Locate the cell with the specified text and output its (X, Y) center coordinate. 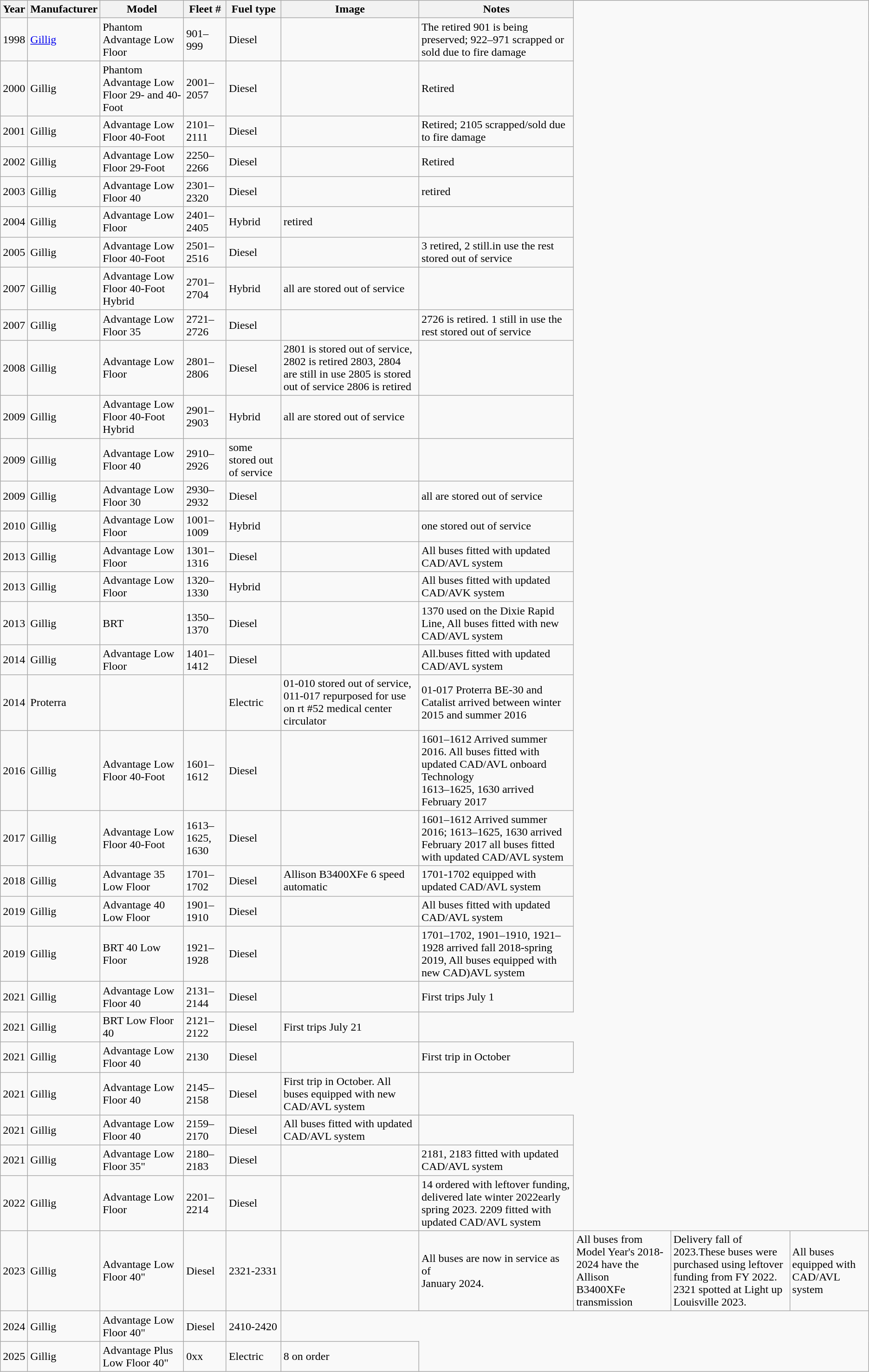
Phantom Advantage Low Floor 29- and 40-Foot (142, 88)
some stored out of service (253, 460)
2025 (14, 1356)
1701–1702, 1901–1910, 1921–1928 arrived fall 2018-spring 2019, All buses equipped with new CAD)AVL system (496, 954)
Advantage 40 Low Floor (142, 911)
Image (350, 9)
2145–2158 (205, 1093)
2801 is stored out of service, 2802 is retired 2803, 2804 are still in use 2805 is stored out of service 2806 is retired (350, 368)
2901–2903 (205, 417)
Proterra (64, 702)
All buses equipped with CAD/AVL system (829, 1271)
2180–2183 (205, 1160)
All buses from Model Year's 2018-2024 have the AllisonB3400XFe transmission (622, 1271)
BRT 40 Low Floor (142, 954)
2321-2331 (253, 1271)
1001–1009 (205, 527)
BRT Low Floor 40 (142, 1026)
2023 (14, 1271)
3 retired, 2 still.in use the rest stored out of service (496, 252)
The retired 901 is being preserved; 922–971 scrapped or sold due to fire damage (496, 39)
2401–2405 (205, 222)
2005 (14, 252)
2024 (14, 1326)
2410-2420 (253, 1326)
one stored out of service (496, 527)
2022 (14, 1203)
2017 (14, 838)
2181, 2183 fitted with updated CAD/AVL system (496, 1160)
Advantage Low Floor 35 (142, 325)
Notes (496, 9)
Advantage Low Floor 35" (142, 1160)
All buses are now in service as ofJanuary 2024. (496, 1271)
2000 (14, 88)
1601–1612 Arrived summer 2016; 1613–1625, 1630 arrived February 2017 all buses fitted with updated CAD/AVL system (496, 838)
2002 (14, 162)
2726 is retired. 1 still in use the rest stored out of service (496, 325)
2010 (14, 527)
1998 (14, 39)
Retired; 2105 scrapped/sold due to fire damage (496, 131)
1921–1928 (205, 954)
1601–1612 (205, 770)
BRT (142, 623)
2159–2170 (205, 1130)
2001–2057 (205, 88)
Year (14, 9)
Model (142, 9)
1401–1412 (205, 660)
Phantom Advantage Low Floor (142, 39)
First trip in October. All buses equipped with new CAD/AVL system (350, 1093)
Manufacturer (64, 9)
2003 (14, 191)
01-017 Proterra BE-30 and Catalist arrived between winter 2015 and summer 2016 (496, 702)
1301–1316 (205, 556)
2930–2932 (205, 496)
First trips July 21 (350, 1026)
2801–2806 (205, 368)
First trip in October (496, 1057)
2018 (14, 881)
1901–1910 (205, 911)
1701–1702 (205, 881)
Fleet # (205, 9)
2004 (14, 222)
2501–2516 (205, 252)
1370 used on the Dixie Rapid Line, All buses fitted with new CAD/AVL system (496, 623)
All.buses fitted with updated CAD/AVL system (496, 660)
2910–2926 (205, 460)
2301–2320 (205, 191)
901–999 (205, 39)
2016 (14, 770)
2131–2144 (205, 997)
2721–2726 (205, 325)
Advantage Plus Low Floor 40" (142, 1356)
First trips July 1 (496, 997)
14 ordered with leftover funding, delivered late winter 2022early spring 2023. 2209 fitted with updated CAD/AVL system (496, 1203)
1701-1702 equipped with updated CAD/AVL system (496, 881)
1320–1330 (205, 587)
2121–2122 (205, 1026)
1613–1625, 1630 (205, 838)
Advantage 35 Low Floor (142, 881)
Advantage Low Floor 29-Foot (142, 162)
8 on order (350, 1356)
All buses fitted with updated CAD/AVK system (496, 587)
2701–2704 (205, 288)
1350–1370 (205, 623)
Allison B3400XFe 6 speed automatic (350, 881)
1601–1612 Arrived summer 2016. All buses fitted with updated CAD/AVL onboard Technology1613–1625, 1630 arrived February 2017 (496, 770)
Advantage Low Floor 30 (142, 496)
2201–2214 (205, 1203)
2250–2266 (205, 162)
2008 (14, 368)
2130 (205, 1057)
01-010 stored out of service, 011-017 repurposed for use on rt #52 medical center circulator (350, 702)
Delivery fall of 2023.These buses were purchased using leftover funding from FY 2022.2321 spotted at Light up Louisville 2023. (730, 1271)
0xx (205, 1356)
2101–2111 (205, 131)
2001 (14, 131)
Fuel type (253, 9)
